Scan for the cell matching the given text and deliver its [x, y] coordinate at center. 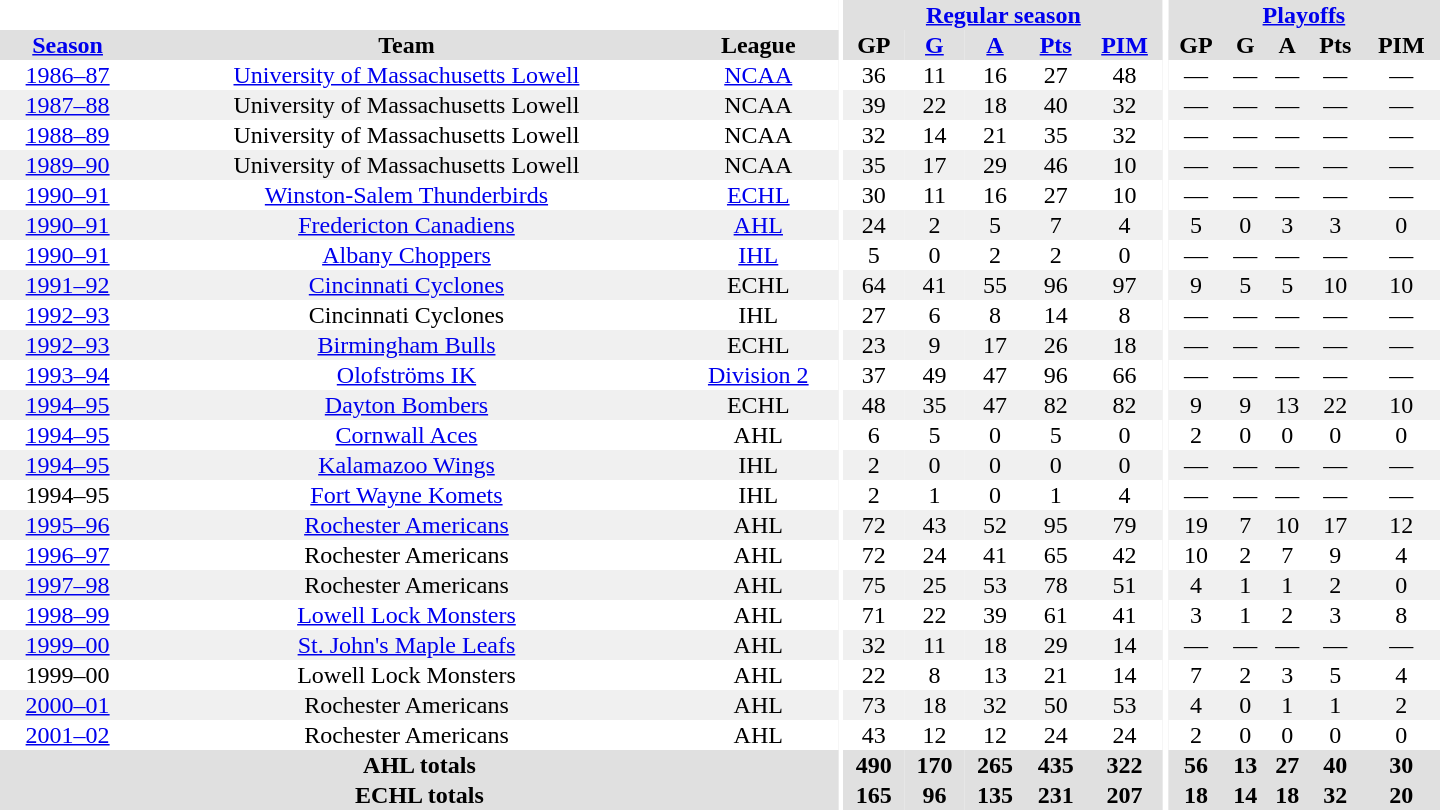
1998–99 [68, 615]
1995–96 [68, 525]
207 [1124, 795]
49 [934, 375]
46 [1056, 165]
64 [874, 285]
Winston-Salem Thunderbirds [406, 195]
Season [68, 45]
Fredericton Canadiens [406, 225]
135 [996, 795]
42 [1124, 555]
Regular season [1004, 15]
2001–02 [68, 735]
1988–89 [68, 135]
231 [1056, 795]
75 [874, 585]
Fort Wayne Komets [406, 495]
56 [1196, 765]
61 [1056, 615]
St. John's Maple Leafs [406, 645]
1986–87 [68, 75]
322 [1124, 765]
490 [874, 765]
71 [874, 615]
1993–94 [68, 375]
1997–98 [68, 585]
Cornwall Aces [406, 435]
435 [1056, 765]
1991–92 [68, 285]
79 [1124, 525]
Team [406, 45]
Olofströms IK [406, 375]
25 [934, 585]
78 [1056, 585]
23 [874, 345]
1989–90 [68, 165]
165 [874, 795]
Albany Choppers [406, 255]
Dayton Bombers [406, 405]
Kalamazoo Wings [406, 465]
65 [1056, 555]
ECHL totals [420, 795]
1996–97 [68, 555]
95 [1056, 525]
26 [1056, 345]
170 [934, 765]
Birmingham Bulls [406, 345]
265 [996, 765]
50 [1056, 705]
52 [996, 525]
73 [874, 705]
37 [874, 375]
97 [1124, 285]
Division 2 [758, 375]
AHL totals [420, 765]
League [758, 45]
55 [996, 285]
66 [1124, 375]
1987–88 [68, 105]
Playoffs [1304, 15]
20 [1402, 795]
19 [1196, 525]
2000–01 [68, 705]
51 [1124, 585]
36 [874, 75]
